Determine the (X, Y) coordinate at the center of the cell enclosing the given text.  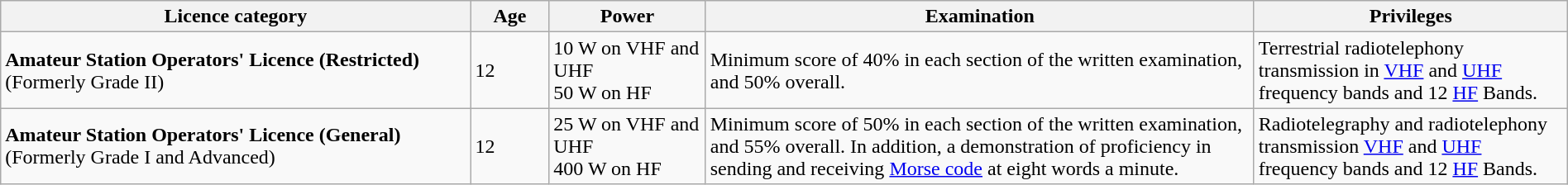
Power (627, 17)
Privileges (1411, 17)
Licence category (236, 17)
25 W on VHF and UHF400 W on HF (627, 146)
Terrestrial radiotelephony transmission in VHF and UHF frequency bands and 12 HF Bands. (1411, 70)
Amateur Station Operators' Licence (Restricted) (Formerly Grade II) (236, 70)
10 W on VHF and UHF50 W on HF (627, 70)
Minimum score of 40% in each section of the written examination, and 50% overall. (979, 70)
Age (509, 17)
Radiotelegraphy and radiotelephony transmission VHF and UHF frequency bands and 12 HF Bands. (1411, 146)
Examination (979, 17)
Amateur Station Operators' Licence (General) (Formerly Grade I and Advanced) (236, 146)
